Return [x, y] of the center of cell containing provided text 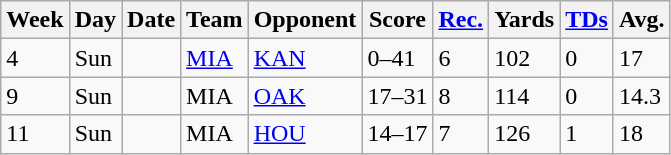
126 [524, 134]
6 [461, 58]
9 [35, 96]
17 [642, 58]
1 [587, 134]
7 [461, 134]
17–31 [398, 96]
11 [35, 134]
18 [642, 134]
14.3 [642, 96]
Yards [524, 20]
Week [35, 20]
TDs [587, 20]
4 [35, 58]
Team [215, 20]
Opponent [305, 20]
102 [524, 58]
14–17 [398, 134]
Day [95, 20]
Avg. [642, 20]
8 [461, 96]
Score [398, 20]
114 [524, 96]
HOU [305, 134]
KAN [305, 58]
OAK [305, 96]
Date [152, 20]
0–41 [398, 58]
Rec. [461, 20]
